Capture the cell that displays the provided text and extract its [x, y] central coordinate. 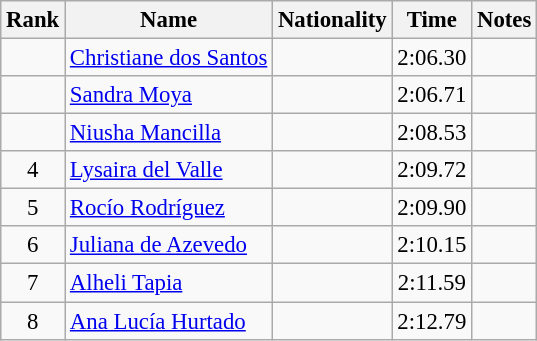
Niusha Mancilla [169, 133]
Name [169, 20]
Alheli Tapia [169, 283]
Notes [504, 20]
Juliana de Azevedo [169, 245]
Time [432, 20]
2:12.79 [432, 321]
2:11.59 [432, 283]
Sandra Moya [169, 95]
2:09.90 [432, 208]
Ana Lucía Hurtado [169, 321]
Christiane dos Santos [169, 58]
4 [33, 170]
2:06.30 [432, 58]
8 [33, 321]
2:08.53 [432, 133]
2:10.15 [432, 245]
5 [33, 208]
Nationality [332, 20]
Lysaira del Valle [169, 170]
Rocío Rodríguez [169, 208]
2:06.71 [432, 95]
6 [33, 245]
Rank [33, 20]
7 [33, 283]
2:09.72 [432, 170]
